Scan for the cell matching the given text and deliver its (X, Y) coordinate at center. 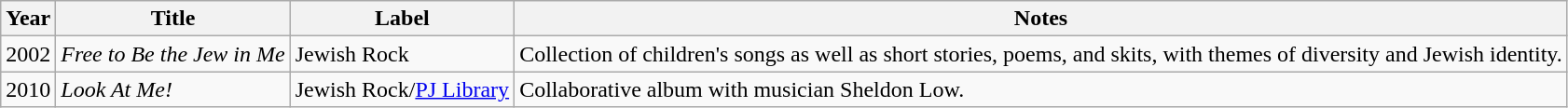
2002 (28, 54)
Title (173, 19)
Collection of children's songs as well as short stories, poems, and skits, with themes of diversity and Jewish identity. (1041, 54)
Free to Be the Jew in Me (173, 54)
Look At Me! (173, 89)
Year (28, 19)
Jewish Rock (402, 54)
Jewish Rock/PJ Library (402, 89)
Label (402, 19)
Notes (1041, 19)
2010 (28, 89)
Collaborative album with musician Sheldon Low. (1041, 89)
